Determine the (x, y) coordinate at the center of the cell enclosing the given text.  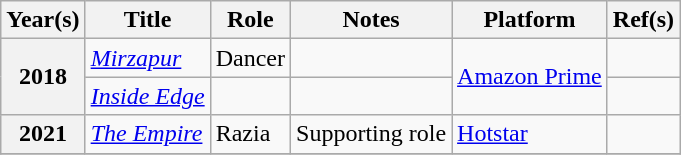
2021 (43, 134)
Year(s) (43, 20)
Amazon Prime (530, 77)
Dancer (250, 58)
Mirzapur (148, 58)
Hotstar (530, 134)
Role (250, 20)
The Empire (148, 134)
Supporting role (372, 134)
Razia (250, 134)
Notes (372, 20)
2018 (43, 77)
Inside Edge (148, 96)
Platform (530, 20)
Title (148, 20)
Ref(s) (643, 20)
